From the cell containing the given text, extract its center point as [x, y] coordinate. 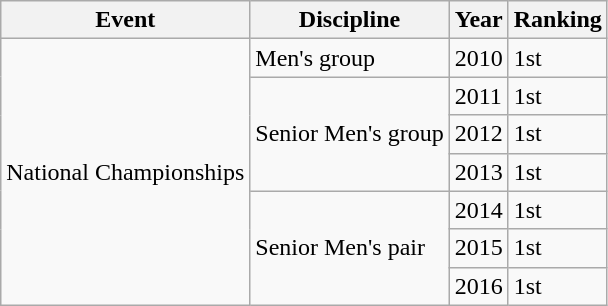
2011 [478, 96]
Year [478, 20]
2013 [478, 172]
National Championships [126, 172]
2015 [478, 248]
Men's group [350, 58]
2010 [478, 58]
Discipline [350, 20]
Senior Men's pair [350, 248]
2012 [478, 134]
Senior Men's group [350, 134]
Event [126, 20]
2014 [478, 210]
Ranking [558, 20]
2016 [478, 286]
